Detect which cell encompasses the target text, then output its [X, Y] center coordinate. 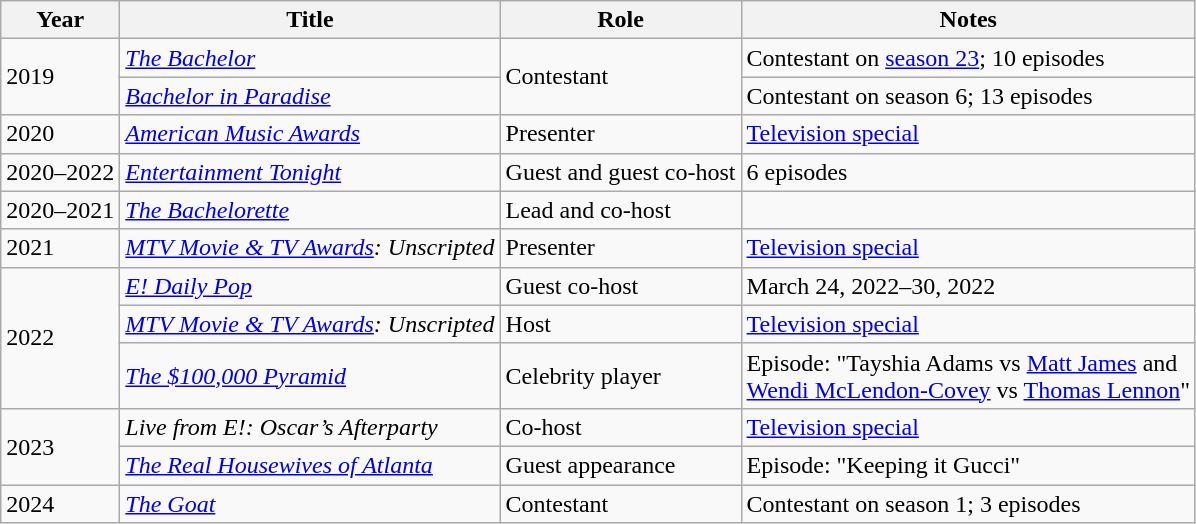
2020–2022 [60, 172]
Bachelor in Paradise [310, 96]
Guest and guest co-host [620, 172]
Contestant on season 6; 13 episodes [968, 96]
Guest co-host [620, 286]
Year [60, 20]
Lead and co-host [620, 210]
Title [310, 20]
2021 [60, 248]
Episode: "Tayshia Adams vs Matt James andWendi McLendon-Covey vs Thomas Lennon" [968, 376]
The Bachelor [310, 58]
2023 [60, 446]
Entertainment Tonight [310, 172]
Episode: "Keeping it Gucci" [968, 465]
2020 [60, 134]
The Real Housewives of Atlanta [310, 465]
The $100,000 Pyramid [310, 376]
Host [620, 324]
E! Daily Pop [310, 286]
6 episodes [968, 172]
Role [620, 20]
The Goat [310, 503]
2019 [60, 77]
The Bachelorette [310, 210]
Celebrity player [620, 376]
American Music Awards [310, 134]
Contestant on season 1; 3 episodes [968, 503]
March 24, 2022–30, 2022 [968, 286]
2020–2021 [60, 210]
Co-host [620, 427]
2024 [60, 503]
Notes [968, 20]
2022 [60, 338]
Live from E!: Oscar’s Afterparty [310, 427]
Contestant on season 23; 10 episodes [968, 58]
Guest appearance [620, 465]
